For the text-containing cell, return its midpoint in [X, Y] coordinate format. 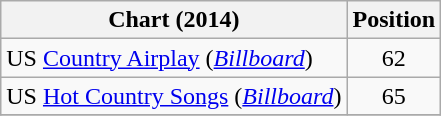
US Country Airplay (Billboard) [174, 58]
Position [394, 20]
65 [394, 96]
US Hot Country Songs (Billboard) [174, 96]
62 [394, 58]
Chart (2014) [174, 20]
